Locate the cell with the specified text and output its (x, y) center coordinate. 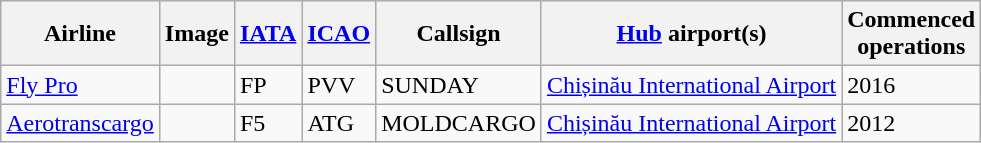
2016 (912, 85)
SUNDAY (459, 85)
PVV (339, 85)
Callsign (459, 34)
2012 (912, 123)
MOLDCARGO (459, 123)
Aerotranscargo (80, 123)
Fly Pro (80, 85)
Image (196, 34)
IATA (268, 34)
Commencedoperations (912, 34)
ICAO (339, 34)
FP (268, 85)
Hub airport(s) (691, 34)
F5 (268, 123)
Airline (80, 34)
ATG (339, 123)
